Return the [X, Y] coordinate for the center point of the cell that contains the specified text.  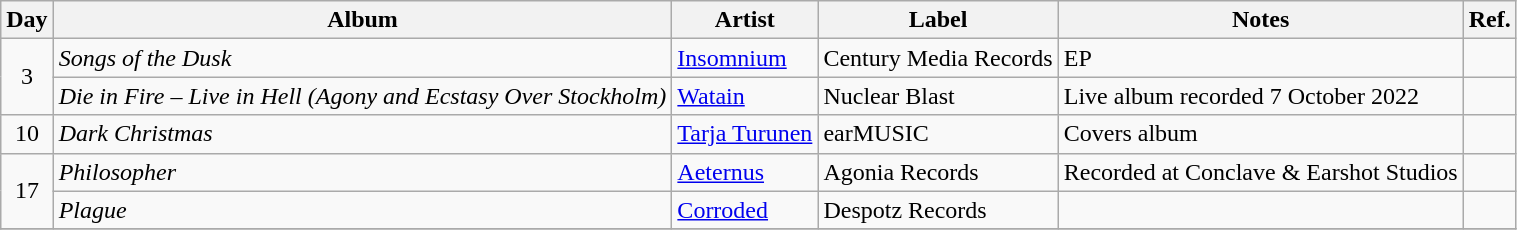
Watain [745, 96]
EP [1260, 58]
Ref. [1490, 20]
Insomnium [745, 58]
Album [362, 20]
Day [27, 20]
Philosopher [362, 172]
Dark Christmas [362, 134]
Nuclear Blast [938, 96]
10 [27, 134]
Songs of the Dusk [362, 58]
Corroded [745, 210]
3 [27, 77]
Agonia Records [938, 172]
Plague [362, 210]
Covers album [1260, 134]
Recorded at Conclave & Earshot Studios [1260, 172]
Century Media Records [938, 58]
Artist [745, 20]
Aeternus [745, 172]
Live album recorded 7 October 2022 [1260, 96]
earMUSIC [938, 134]
Tarja Turunen [745, 134]
Die in Fire – Live in Hell (Agony and Ecstasy Over Stockholm) [362, 96]
Despotz Records [938, 210]
17 [27, 191]
Notes [1260, 20]
Label [938, 20]
